Return the (X, Y) coordinate for the center point of the cell that contains the specified text.  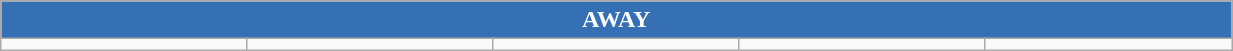
AWAY (616, 20)
